Return [X, Y] of the center of cell containing provided text 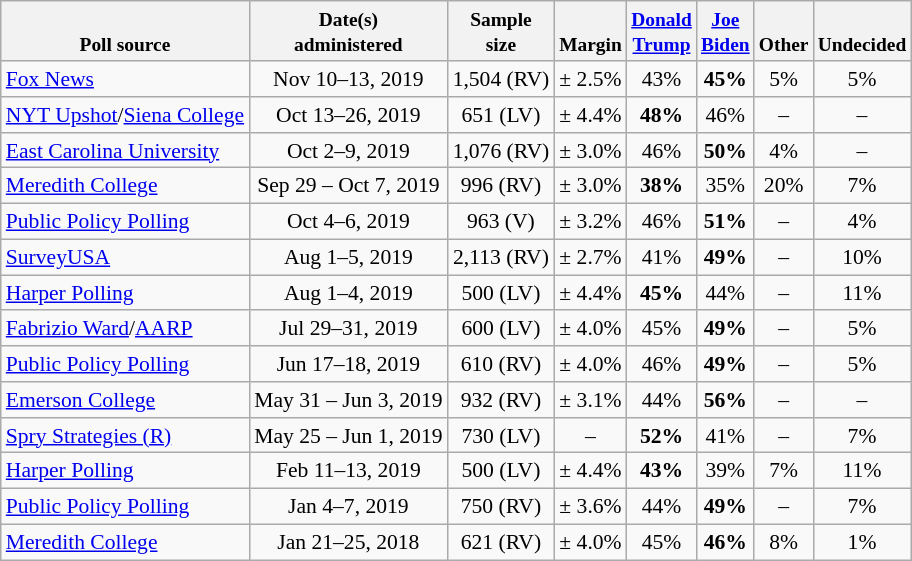
Oct 13–26, 2019 [348, 115]
730 (LV) [502, 436]
Aug 1–4, 2019 [348, 293]
8% [784, 542]
51% [725, 222]
Undecided [862, 31]
Margin [590, 31]
963 (V) [502, 222]
Jul 29–31, 2019 [348, 329]
Emerson College [125, 400]
38% [662, 186]
SurveyUSA [125, 258]
Fabrizio Ward/AARP [125, 329]
600 (LV) [502, 329]
Fox News [125, 79]
± 3.6% [590, 507]
NYT Upshot/Siena College [125, 115]
2,113 (RV) [502, 258]
48% [662, 115]
Sep 29 – Oct 7, 2019 [348, 186]
52% [662, 436]
Date(s)administered [348, 31]
610 (RV) [502, 364]
651 (LV) [502, 115]
± 3.1% [590, 400]
Feb 11–13, 2019 [348, 471]
1% [862, 542]
JoeBiden [725, 31]
621 (RV) [502, 542]
± 3.2% [590, 222]
DonaldTrump [662, 31]
50% [725, 151]
Jan 21–25, 2018 [348, 542]
± 2.5% [590, 79]
Samplesize [502, 31]
20% [784, 186]
10% [862, 258]
1,504 (RV) [502, 79]
May 25 – Jun 1, 2019 [348, 436]
932 (RV) [502, 400]
Jun 17–18, 2019 [348, 364]
Jan 4–7, 2019 [348, 507]
1,076 (RV) [502, 151]
35% [725, 186]
Spry Strategies (R) [125, 436]
Nov 10–13, 2019 [348, 79]
Other [784, 31]
East Carolina University [125, 151]
May 31 – Jun 3, 2019 [348, 400]
750 (RV) [502, 507]
39% [725, 471]
Oct 2–9, 2019 [348, 151]
± 2.7% [590, 258]
56% [725, 400]
996 (RV) [502, 186]
Aug 1–5, 2019 [348, 258]
Poll source [125, 31]
Oct 4–6, 2019 [348, 222]
